Identify which cell holds the provided text, then report its (x, y) central coordinate. 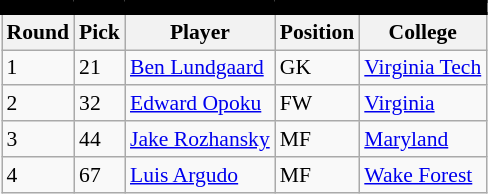
Luis Argudo (200, 175)
3 (38, 139)
GK (317, 68)
Ben Lundgaard (200, 68)
Virginia (422, 104)
Player (200, 32)
2 (38, 104)
1 (38, 68)
Edward Opoku (200, 104)
Position (317, 32)
44 (100, 139)
4 (38, 175)
21 (100, 68)
FW (317, 104)
67 (100, 175)
Maryland (422, 139)
Wake Forest (422, 175)
Jake Rozhansky (200, 139)
Virginia Tech (422, 68)
Round (38, 32)
Pick (100, 32)
College (422, 32)
32 (100, 104)
